For the text-containing cell, return its midpoint in (X, Y) coordinate format. 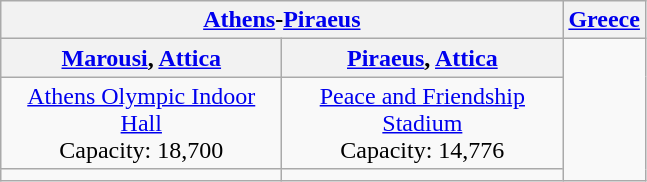
Athens Olympic Indoor HallCapacity: 18,700 (142, 123)
Greece (604, 20)
Athens-Piraeus (282, 20)
Peace and Friendship StadiumCapacity: 14,776 (422, 123)
Marousi, Attica (142, 58)
Piraeus, Attica (422, 58)
